Locate the cell with the specified text and output its (X, Y) center coordinate. 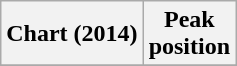
Chart (2014) (72, 34)
Peak position (189, 34)
